Search for the cell housing the specified text and yield its (X, Y) center coordinate. 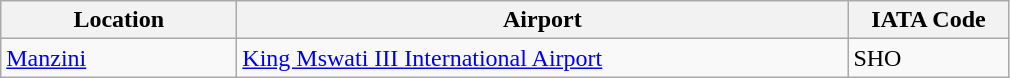
SHO (928, 58)
King Mswati III International Airport (542, 58)
Location (119, 20)
Manzini (119, 58)
IATA Code (928, 20)
Airport (542, 20)
